Capture the cell that displays the provided text and extract its (x, y) central coordinate. 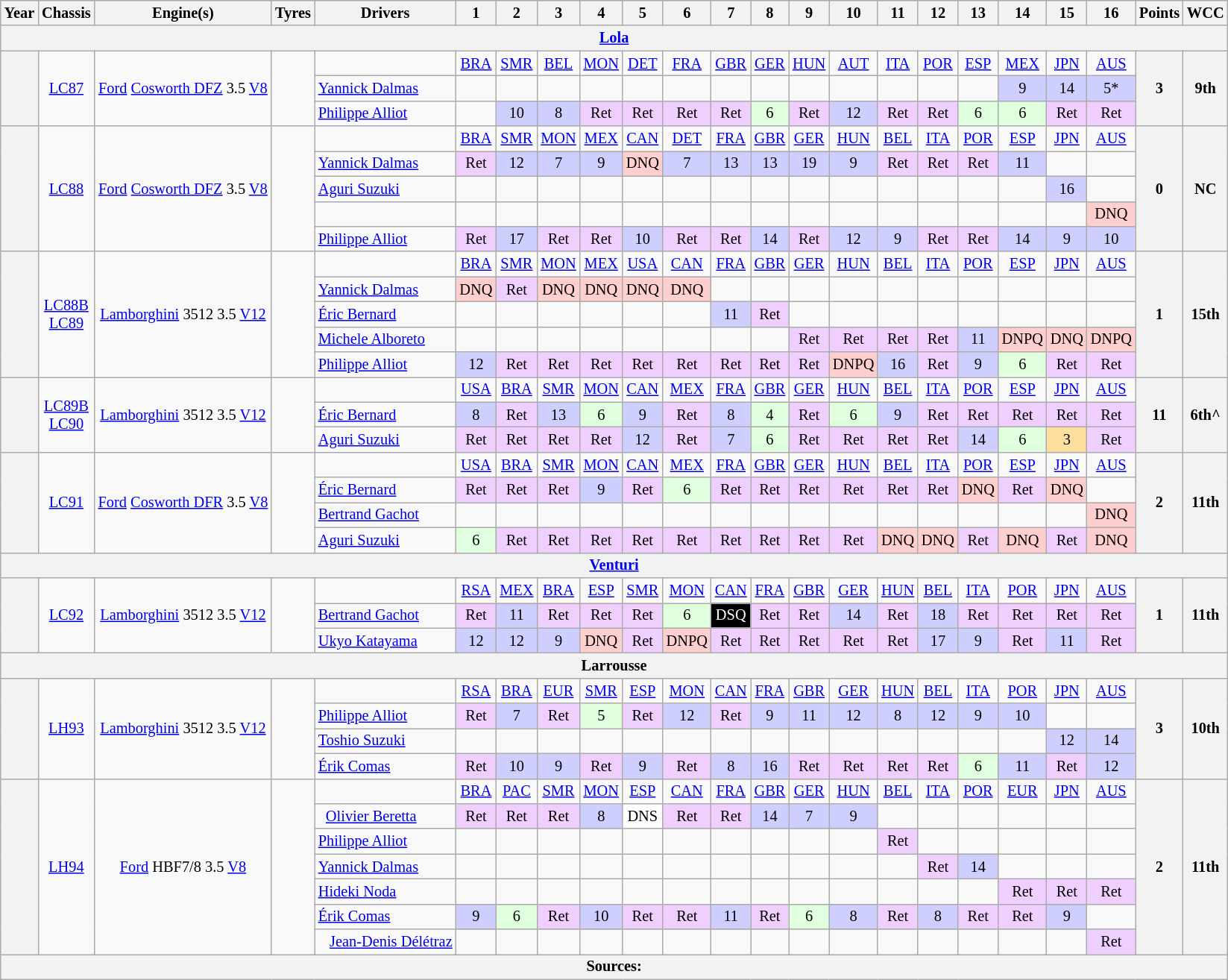
Points (1159, 13)
LC88 (66, 189)
10th (1206, 728)
Year (19, 13)
Engine(s) (183, 13)
Lola (614, 38)
Jean-Denis Délétraz (385, 942)
5* (1111, 88)
19 (809, 163)
Sources: (614, 967)
LC91 (66, 503)
Hideki Noda (385, 891)
AUT (853, 63)
Venturi (614, 565)
WCC (1206, 13)
Toshio Suzuki (385, 741)
Ukyo Katayama (385, 641)
LC88BLC89 (66, 314)
18 (938, 615)
15th (1206, 314)
LC87 (66, 88)
NC (1206, 189)
LC89BLC90 (66, 415)
Olivier Beretta (385, 816)
9th (1206, 88)
DNS (643, 816)
6th^ (1206, 415)
Michele Alboreto (385, 339)
DSQ (731, 615)
LH93 (66, 728)
Ford HBF7/8 3.5 V8 (183, 867)
Larrousse (614, 665)
0 (1159, 189)
Ford Cosworth DFR 3.5 V8 (183, 503)
LH94 (66, 867)
15 (1067, 13)
PAC (516, 791)
Chassis (66, 13)
Tyres (293, 13)
LC92 (66, 615)
Drivers (385, 13)
